Identify which cell holds the provided text, then report its [x, y] central coordinate. 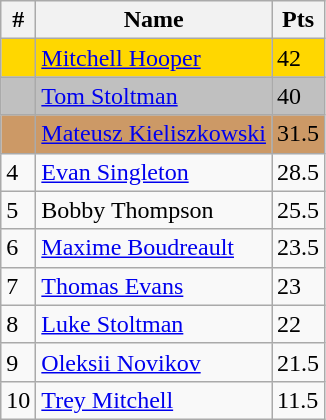
4 [18, 172]
11.5 [298, 400]
Tom Stoltman [154, 96]
Maxime Boudreault [154, 248]
28.5 [298, 172]
25.5 [298, 210]
40 [298, 96]
23 [298, 286]
Pts [298, 20]
23.5 [298, 248]
9 [18, 362]
Thomas Evans [154, 286]
6 [18, 248]
Evan Singleton [154, 172]
31.5 [298, 134]
Mateusz Kieliszkowski [154, 134]
Bobby Thompson [154, 210]
Mitchell Hooper [154, 58]
21.5 [298, 362]
8 [18, 324]
Luke Stoltman [154, 324]
Trey Mitchell [154, 400]
22 [298, 324]
# [18, 20]
Name [154, 20]
Oleksii Novikov [154, 362]
42 [298, 58]
7 [18, 286]
5 [18, 210]
10 [18, 400]
